From the cell containing the given text, extract its center point as [x, y] coordinate. 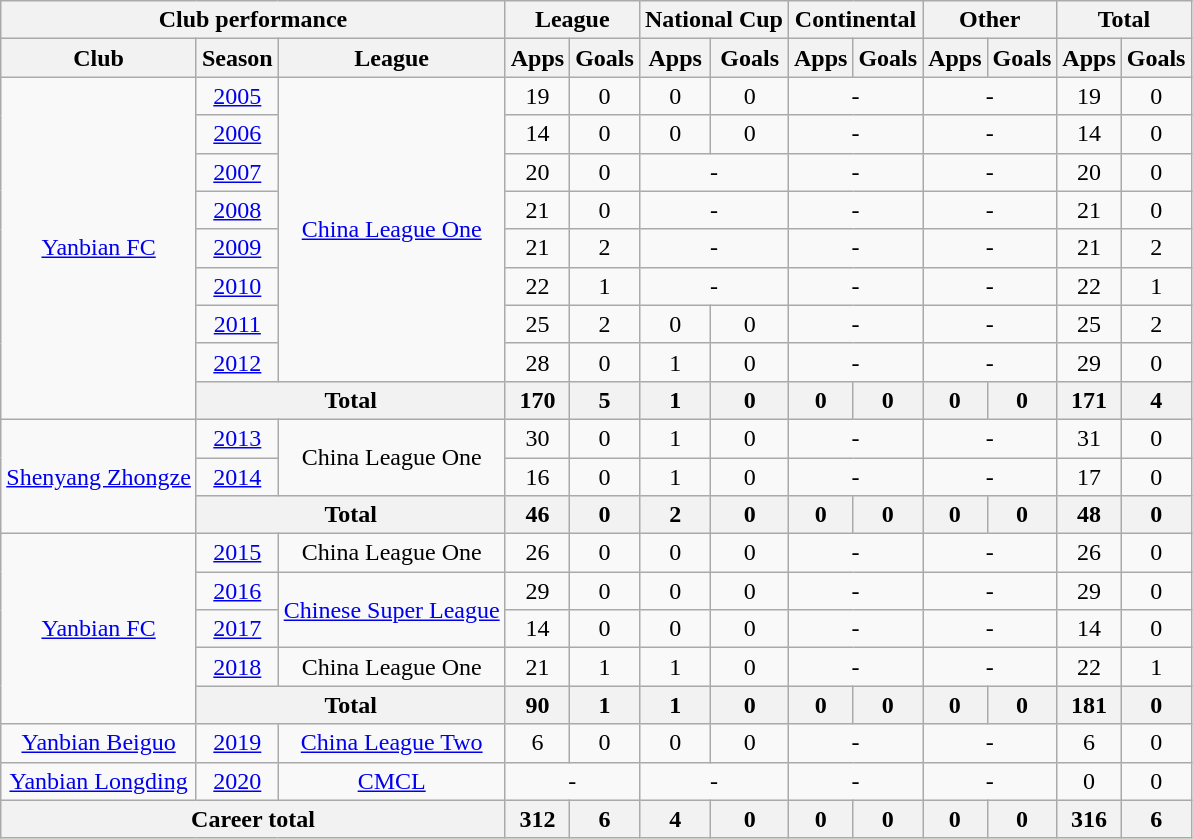
2010 [237, 286]
Continental [855, 20]
2015 [237, 553]
CMCL [392, 781]
Career total [253, 819]
Season [237, 58]
2018 [237, 667]
China League Two [392, 743]
5 [605, 400]
181 [1089, 705]
Club [99, 58]
46 [537, 515]
Club performance [253, 20]
90 [537, 705]
2017 [237, 629]
170 [537, 400]
2005 [237, 96]
2020 [237, 781]
16 [537, 477]
30 [537, 438]
2014 [237, 477]
312 [537, 819]
Shenyang Zhongze [99, 476]
28 [537, 362]
2009 [237, 248]
2016 [237, 591]
2019 [237, 743]
Yanbian Longding [99, 781]
Other [990, 20]
National Cup [714, 20]
31 [1089, 438]
2011 [237, 324]
2012 [237, 362]
17 [1089, 477]
2013 [237, 438]
2006 [237, 134]
2008 [237, 210]
171 [1089, 400]
2007 [237, 172]
Yanbian Beiguo [99, 743]
Chinese Super League [392, 610]
316 [1089, 819]
48 [1089, 515]
